Return [X, Y] of the center of cell containing provided text 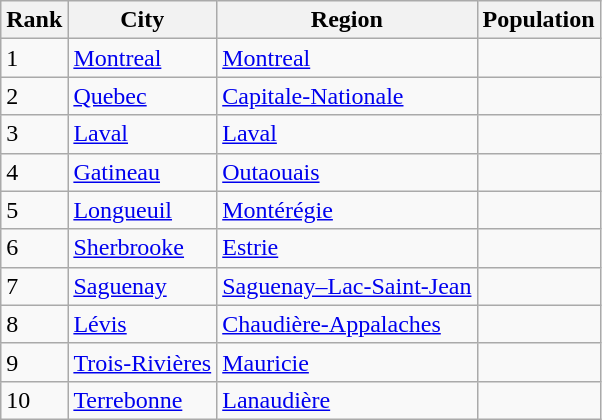
Region [347, 20]
5 [34, 210]
3 [34, 134]
Population [538, 20]
Mauricie [347, 362]
Gatineau [142, 172]
Lévis [142, 324]
1 [34, 58]
6 [34, 248]
7 [34, 286]
Saguenay [142, 286]
Saguenay–Lac-Saint-Jean [347, 286]
Montérégie [347, 210]
Chaudière-Appalaches [347, 324]
4 [34, 172]
2 [34, 96]
Rank [34, 20]
Terrebonne [142, 400]
City [142, 20]
10 [34, 400]
Outaouais [347, 172]
Capitale-Nationale [347, 96]
Trois-Rivières [142, 362]
Sherbrooke [142, 248]
Lanaudière [347, 400]
8 [34, 324]
Longueuil [142, 210]
9 [34, 362]
Quebec [142, 96]
Estrie [347, 248]
